Determine the [x, y] coordinate at the center of the cell enclosing the given text.  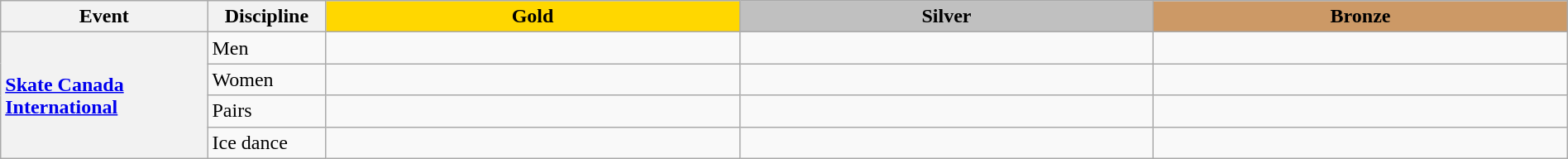
Skate Canada International [104, 95]
Pairs [266, 111]
Discipline [266, 17]
Event [104, 17]
Ice dance [266, 142]
Men [266, 48]
Silver [946, 17]
Gold [533, 17]
Women [266, 79]
Bronze [1360, 17]
